Capture the cell that displays the provided text and extract its [x, y] central coordinate. 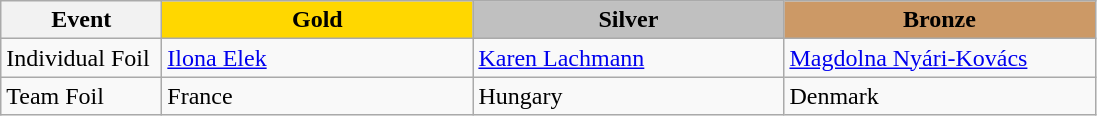
France [318, 96]
Gold [318, 20]
Bronze [940, 20]
Magdolna Nyári-Kovács [940, 58]
Silver [628, 20]
Denmark [940, 96]
Individual Foil [82, 58]
Event [82, 20]
Hungary [628, 96]
Ilona Elek [318, 58]
Team Foil [82, 96]
Karen Lachmann [628, 58]
